Provide the (X, Y) coordinate of the cell's center where the given text is located.  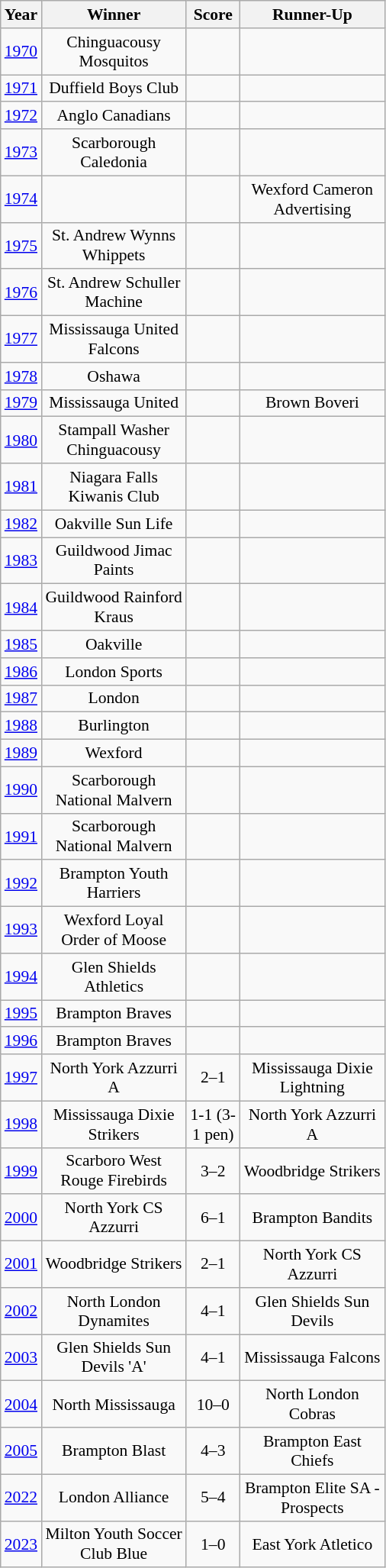
Duffield Boys Club (114, 89)
1989 (21, 753)
1990 (21, 789)
Mississauga Falcons (312, 1357)
1975 (21, 246)
Anglo Canadians (114, 116)
1982 (21, 524)
North Mississauga (114, 1405)
Mississauga Dixie Lightning (312, 1078)
Guildwood Jimac Paints (114, 560)
Glen Shields Sun Devils 'A' (114, 1357)
1998 (21, 1124)
1978 (21, 376)
Guildwood Rainford Kraus (114, 608)
St. Andrew Schuller Machine (114, 293)
1994 (21, 977)
1979 (21, 403)
1993 (21, 930)
1999 (21, 1171)
2022 (21, 1498)
1983 (21, 560)
North London Cobras (312, 1405)
Stampall Washer Chinguacousy (114, 440)
6–1 (213, 1218)
Scarboro West Rouge Firebirds (114, 1171)
1988 (21, 726)
1995 (21, 1014)
London Sports (114, 672)
Wexford Loyal Order of Moose (114, 930)
2001 (21, 1264)
Year (21, 15)
1980 (21, 440)
1985 (21, 644)
St. Andrew Wynns Whippets (114, 246)
1986 (21, 672)
1981 (21, 487)
2023 (21, 1544)
Score (213, 15)
Glen Shields Athletics (114, 977)
1984 (21, 608)
Runner-Up (312, 15)
1987 (21, 699)
2005 (21, 1450)
1-1 (3-1 pen) (213, 1124)
Brampton Blast (114, 1450)
Winner (114, 15)
Mississauga United (114, 403)
Scarborough Caledonia (114, 153)
Burlington (114, 726)
1997 (21, 1078)
Wexford (114, 753)
5–4 (213, 1498)
Brampton Elite SA - Prospects (312, 1498)
1973 (21, 153)
Wexford Cameron Advertising (312, 198)
Mississauga Dixie Strikers (114, 1124)
1974 (21, 198)
2004 (21, 1405)
2000 (21, 1218)
Oakville (114, 644)
Oshawa (114, 376)
Niagara Falls Kiwanis Club (114, 487)
Milton Youth Soccer Club Blue (114, 1544)
4–3 (213, 1450)
Brampton Bandits (312, 1218)
East York Atletico (312, 1544)
London (114, 699)
Brampton Youth Harriers (114, 884)
Brampton East Chiefs (312, 1450)
10–0 (213, 1405)
London Alliance (114, 1498)
Brown Boveri (312, 403)
1972 (21, 116)
1991 (21, 837)
Glen Shields Sun Devils (312, 1312)
Mississauga United Falcons (114, 339)
1971 (21, 89)
Oakville Sun Life (114, 524)
North London Dynamites (114, 1312)
1992 (21, 884)
1–0 (213, 1544)
1970 (21, 52)
1996 (21, 1041)
3–2 (213, 1171)
Chinguacousy Mosquitos (114, 52)
1976 (21, 293)
2002 (21, 1312)
2003 (21, 1357)
1977 (21, 339)
